Identify which cell holds the provided text, then report its (x, y) central coordinate. 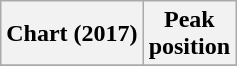
Peakposition (189, 34)
Chart (2017) (72, 34)
